Output the [X, Y] coordinate of the center of the cell containing the given text.  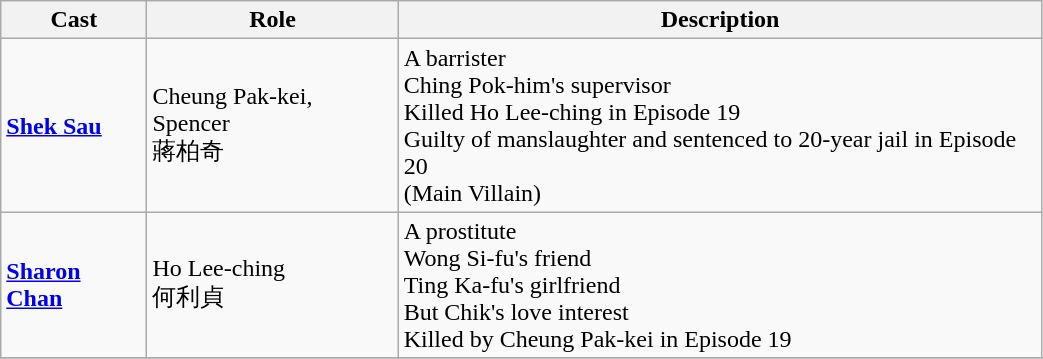
Role [272, 20]
Shek Sau [74, 126]
Cast [74, 20]
Cheung Pak-kei, Spencer蔣柏奇 [272, 126]
A prostituteWong Si-fu's friendTing Ka-fu's girlfriendBut Chik's love interestKilled by Cheung Pak-kei in Episode 19 [720, 285]
Description [720, 20]
Ho Lee-ching何利貞 [272, 285]
Sharon Chan [74, 285]
